Determine the (x, y) coordinate at the center of the cell enclosing the given text.  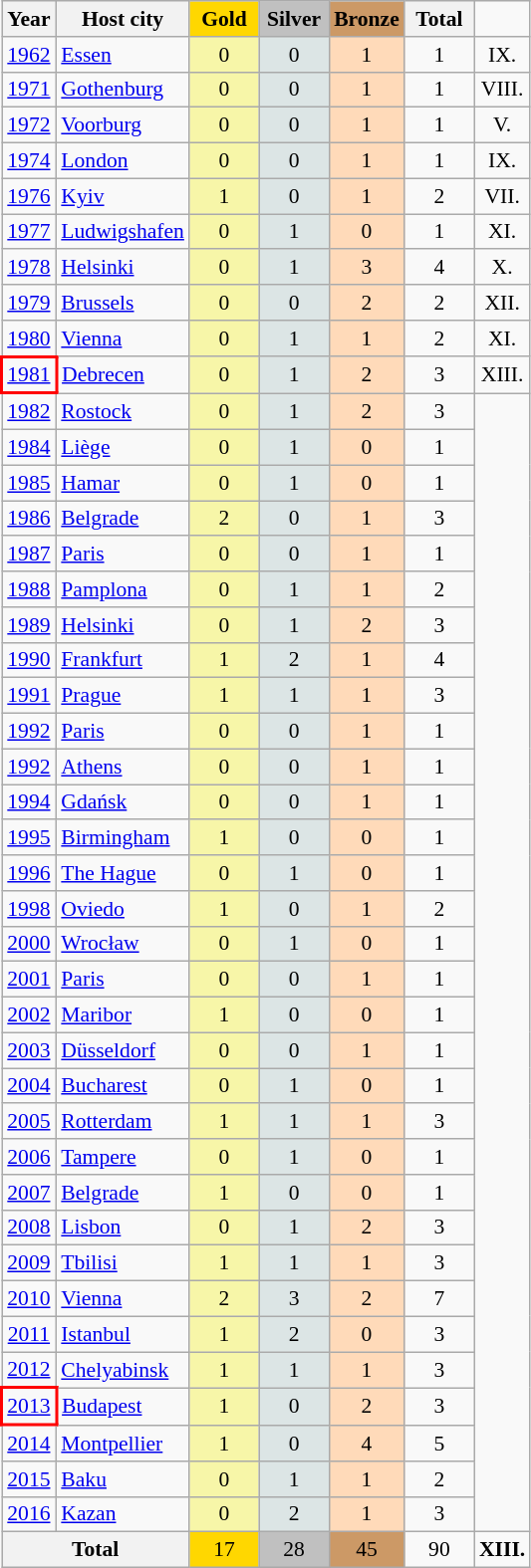
1998 (30, 909)
2008 (30, 1228)
VIII. (502, 90)
2003 (30, 1050)
1979 (30, 303)
Kazan (123, 1514)
Maribor (123, 1015)
Lisbon (123, 1228)
London (123, 161)
1978 (30, 268)
1986 (30, 519)
1985 (30, 483)
2006 (30, 1157)
5 (439, 1443)
Gothenburg (123, 90)
1991 (30, 696)
2005 (30, 1122)
2016 (30, 1514)
1996 (30, 873)
2011 (30, 1334)
Birmingham (123, 838)
2004 (30, 1086)
2013 (30, 1406)
1994 (30, 802)
Oviedo (123, 909)
1995 (30, 838)
1989 (30, 625)
Athens (123, 767)
XII. (502, 303)
Gdańsk (123, 802)
Host city (123, 19)
1981 (30, 374)
1976 (30, 196)
1974 (30, 161)
1990 (30, 660)
2014 (30, 1443)
Rotterdam (123, 1122)
Bucharest (123, 1086)
Wrocław (123, 944)
Liège (123, 448)
Essen (123, 55)
45 (367, 1550)
Chelyabinsk (123, 1370)
2009 (30, 1263)
1984 (30, 448)
VII. (502, 196)
2000 (30, 944)
90 (439, 1550)
Brussels (123, 303)
Prague (123, 696)
Ludwigshafen (123, 232)
Rostock (123, 411)
Istanbul (123, 1334)
Pamplona (123, 589)
The Hague (123, 873)
1980 (30, 338)
1987 (30, 555)
28 (294, 1550)
2001 (30, 980)
Silver (294, 19)
17 (224, 1550)
1982 (30, 411)
Montpellier (123, 1443)
Hamar (123, 483)
Baku (123, 1479)
1988 (30, 589)
2015 (30, 1479)
1962 (30, 55)
1977 (30, 232)
2012 (30, 1370)
Kyiv (123, 196)
Debrecen (123, 374)
1972 (30, 125)
2002 (30, 1015)
Tampere (123, 1157)
Budapest (123, 1406)
2010 (30, 1299)
1971 (30, 90)
Gold (224, 19)
Düsseldorf (123, 1050)
Tbilisi (123, 1263)
Voorburg (123, 125)
2007 (30, 1193)
X. (502, 268)
V. (502, 125)
Year (30, 19)
Bronze (367, 19)
Frankfurt (123, 660)
7 (439, 1299)
